Identify which cell holds the provided text, then report its [X, Y] central coordinate. 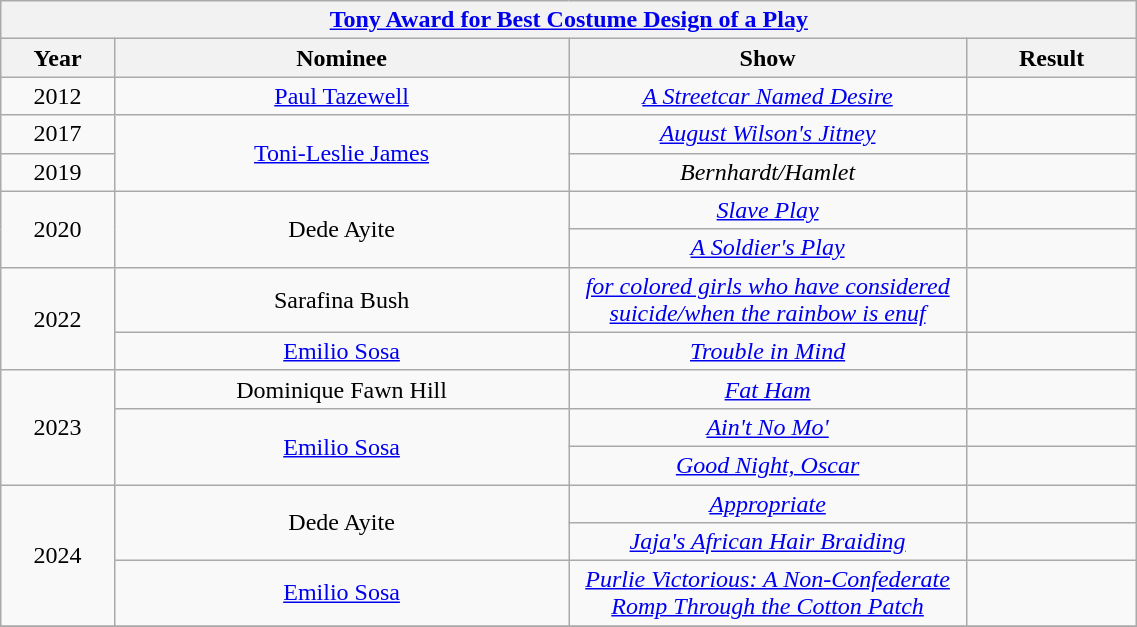
2020 [58, 229]
Trouble in Mind [768, 351]
for colored girls who have considered suicide/when the rainbow is enuf [768, 300]
Purlie Victorious: A Non-Confederate Romp Through the Cotton Patch [768, 594]
2017 [58, 134]
Dominique Fawn Hill [341, 389]
A Streetcar Named Desire [768, 96]
Tony Award for Best Costume Design of a Play [569, 20]
Sarafina Bush [341, 300]
Toni-Leslie James [341, 153]
Bernhardt/Hamlet [768, 172]
Paul Tazewell [341, 96]
Ain't No Mo' [768, 427]
Appropriate [768, 503]
Result [1051, 58]
2019 [58, 172]
2024 [58, 554]
2012 [58, 96]
Show [768, 58]
August Wilson's Jitney [768, 134]
Jaja's African Hair Braiding [768, 542]
Good Night, Oscar [768, 465]
Fat Ham [768, 389]
A Soldier's Play [768, 248]
2022 [58, 318]
Year [58, 58]
Slave Play [768, 210]
2023 [58, 427]
Nominee [341, 58]
